Capture the cell that displays the provided text and extract its [X, Y] central coordinate. 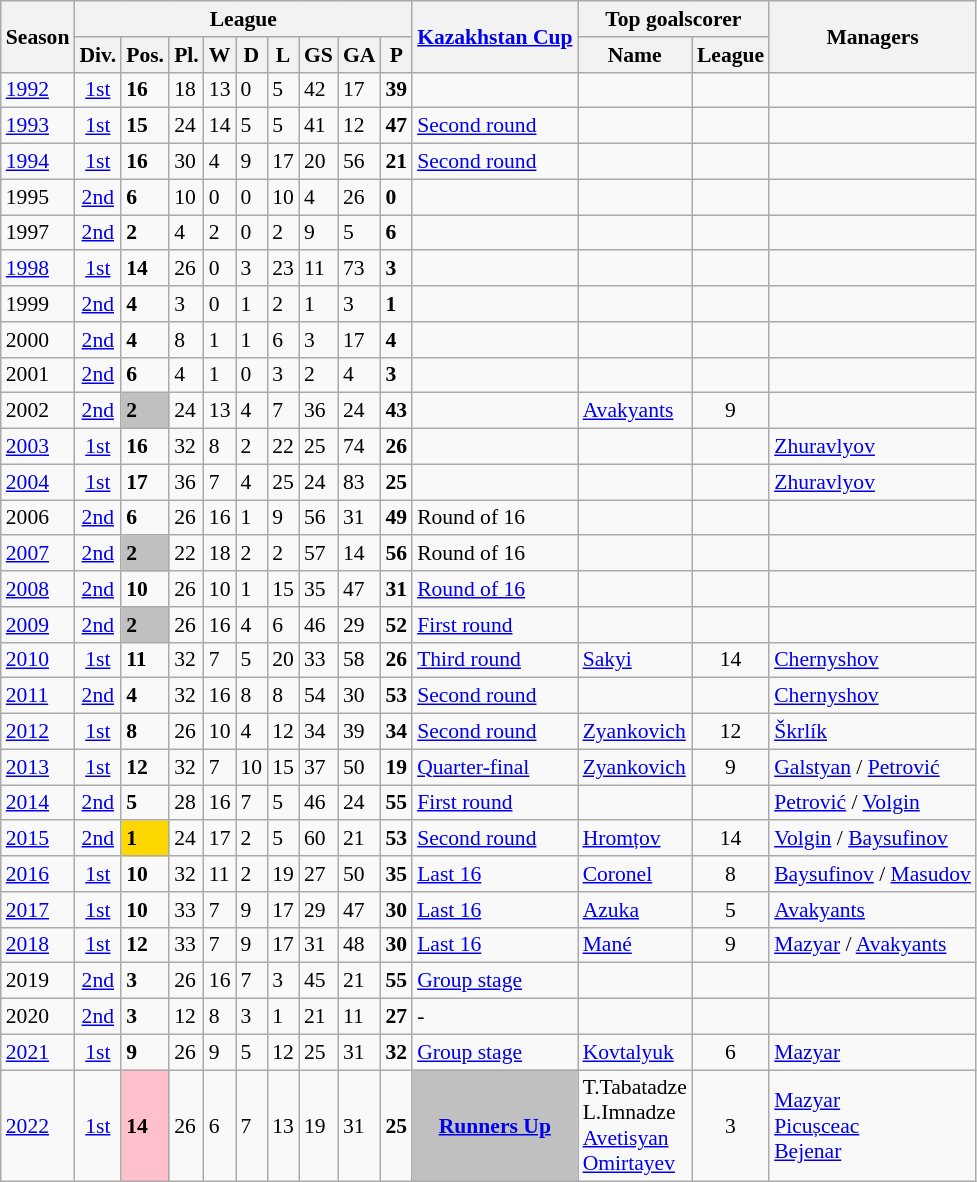
Baysufinov / Masudov [872, 874]
Season [38, 36]
2006 [38, 518]
1999 [38, 304]
42 [318, 90]
2022 [38, 1126]
Kazakhstan Cup [494, 36]
2014 [38, 803]
Hromțov [635, 839]
GA [360, 55]
2019 [38, 981]
1995 [38, 197]
Mazyar / Avakyants [872, 945]
Volgin / Baysufinov [872, 839]
23 [283, 269]
1994 [38, 162]
2000 [38, 340]
49 [396, 518]
1998 [38, 269]
GS [318, 55]
2021 [38, 1052]
54 [318, 696]
48 [360, 945]
Runners Up [494, 1126]
- [494, 1017]
2009 [38, 625]
45 [318, 981]
L [283, 55]
1997 [38, 233]
57 [318, 554]
73 [360, 269]
2001 [38, 375]
1993 [38, 126]
Top goalscorer [674, 19]
1992 [38, 90]
Petrović / Volgin [872, 803]
28 [186, 803]
Sakyi [635, 660]
T.Tabatadze L.Imnadze Avetisyan Omirtayev [635, 1126]
Azuka [635, 910]
2008 [38, 589]
2016 [38, 874]
Kovtalyuk [635, 1052]
2020 [38, 1017]
Galstyan / Petrović [872, 767]
52 [396, 625]
Mazyar [872, 1052]
83 [360, 482]
Coronel [635, 874]
Name [635, 55]
37 [318, 767]
58 [360, 660]
W [220, 55]
Pl. [186, 55]
60 [318, 839]
P [396, 55]
Mané [635, 945]
2015 [38, 839]
2010 [38, 660]
2013 [38, 767]
Quarter-final [494, 767]
Div. [98, 55]
Managers [872, 36]
2004 [38, 482]
2012 [38, 732]
43 [396, 411]
Škrlík [872, 732]
D [252, 55]
74 [360, 447]
2018 [38, 945]
Third round [494, 660]
2002 [38, 411]
2011 [38, 696]
Pos. [145, 55]
2003 [38, 447]
41 [318, 126]
Mazyar Picușceac Bejenar [872, 1126]
2017 [38, 910]
2007 [38, 554]
